Extract the (X, Y) coordinate from the center of the cell holding the provided text.  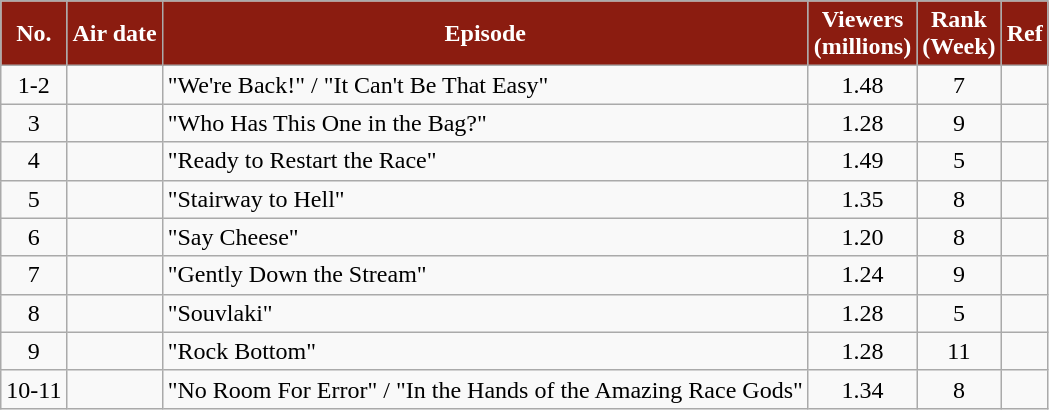
1-2 (34, 85)
1.48 (862, 85)
Ref (1024, 34)
Episode (485, 34)
"Who Has This One in the Bag?" (485, 123)
"Gently Down the Stream" (485, 275)
3 (34, 123)
1.34 (862, 389)
"Ready to Restart the Race" (485, 161)
1.24 (862, 275)
"We're Back!" / "It Can't Be That Easy" (485, 85)
6 (34, 237)
10-11 (34, 389)
"Rock Bottom" (485, 351)
Rank(Week) (959, 34)
1.20 (862, 237)
1.35 (862, 199)
"Say Cheese" (485, 237)
1.49 (862, 161)
11 (959, 351)
4 (34, 161)
Viewers(millions) (862, 34)
"Stairway to Hell" (485, 199)
"Souvlaki" (485, 313)
Air date (114, 34)
"No Room For Error" / "In the Hands of the Amazing Race Gods" (485, 389)
No. (34, 34)
